Determine the (x, y) coordinate at the center of the cell enclosing the given text.  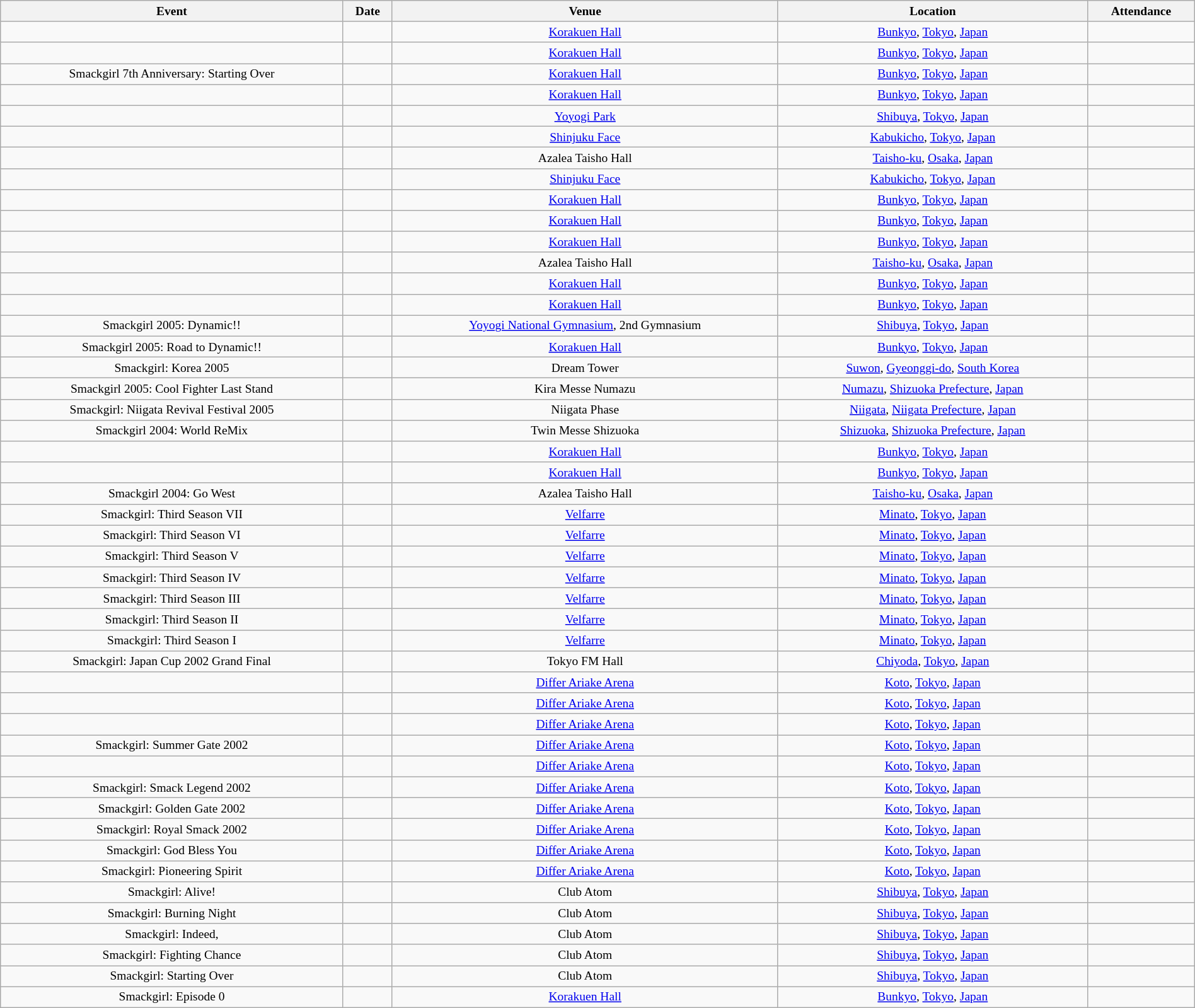
Smackgirl 2004: World ReMix (171, 430)
Smackgirl: Third Season V (171, 556)
Smackgirl: Indeed, (171, 934)
Smackgirl: Golden Gate 2002 (171, 808)
Twin Messe Shizuoka (585, 430)
Smackgirl: Japan Cup 2002 Grand Final (171, 661)
Smackgirl: Third Season II (171, 619)
Venue (585, 11)
Smackgirl 2004: Go West (171, 493)
Shizuoka, Shizuoka Prefecture, Japan (933, 430)
Niigata Phase (585, 410)
Smackgirl: Third Season IV (171, 577)
Smackgirl: Third Season VII (171, 514)
Smackgirl: Third Season VI (171, 536)
Event (171, 11)
Smackgirl: God Bless You (171, 850)
Yoyogi National Gymnasium, 2nd Gymnasium (585, 325)
Smackgirl: Third Season I (171, 640)
Smackgirl: Niigata Revival Festival 2005 (171, 410)
Suwon, Gyeonggi-do, South Korea (933, 368)
Smackgirl: Fighting Chance (171, 954)
Smackgirl: Alive! (171, 893)
Smackgirl: Third Season III (171, 599)
Smackgirl: Korea 2005 (171, 368)
Numazu, Shizuoka Prefecture, Japan (933, 388)
Smackgirl: Burning Night (171, 913)
Smackgirl: Summer Gate 2002 (171, 745)
Smackgirl: Royal Smack 2002 (171, 830)
Smackgirl 2005: Dynamic!! (171, 325)
Dream Tower (585, 368)
Location (933, 11)
Smackgirl 2005: Road to Dynamic!! (171, 347)
Smackgirl: Smack Legend 2002 (171, 787)
Smackgirl 7th Anniversary: Starting Over (171, 74)
Niigata, Niigata Prefecture, Japan (933, 410)
Chiyoda, Tokyo, Japan (933, 661)
Smackgirl: Pioneering Spirit (171, 871)
Tokyo FM Hall (585, 661)
Attendance (1141, 11)
Yoyogi Park (585, 116)
Smackgirl: Starting Over (171, 976)
Date (367, 11)
Kira Messe Numazu (585, 388)
Smackgirl: Episode 0 (171, 997)
Smackgirl 2005: Cool Fighter Last Stand (171, 388)
